Capture the cell that displays the provided text and extract its [x, y] central coordinate. 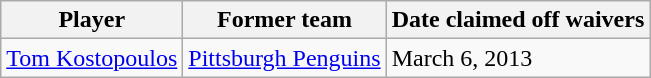
March 6, 2013 [518, 58]
Pittsburgh Penguins [284, 58]
Player [92, 20]
Date claimed off waivers [518, 20]
Tom Kostopoulos [92, 58]
Former team [284, 20]
